Scan for the cell matching the given text and deliver its (X, Y) coordinate at center. 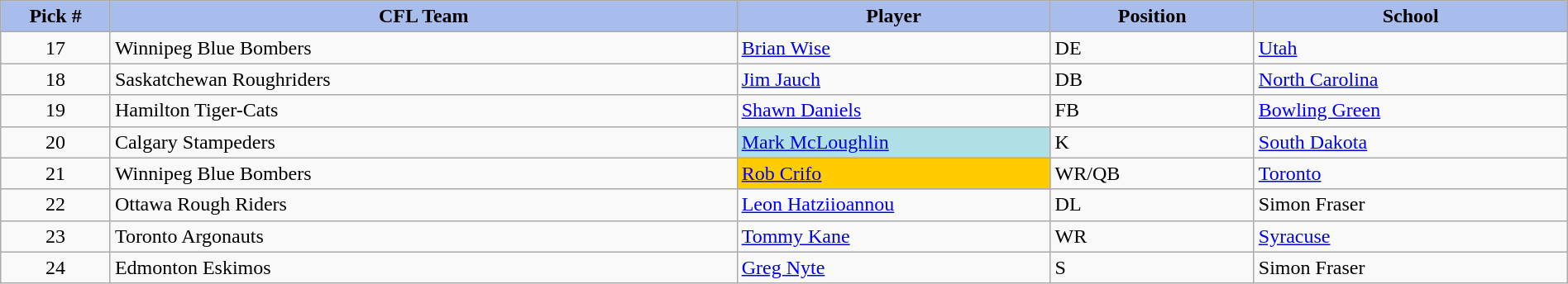
Toronto (1411, 173)
WR/QB (1152, 173)
20 (56, 142)
Pick # (56, 17)
Rob Crifo (893, 173)
Ottawa Rough Riders (423, 205)
18 (56, 79)
DE (1152, 48)
DB (1152, 79)
Position (1152, 17)
17 (56, 48)
Toronto Argonauts (423, 236)
WR (1152, 236)
Bowling Green (1411, 111)
Greg Nyte (893, 267)
FB (1152, 111)
Hamilton Tiger-Cats (423, 111)
Saskatchewan Roughriders (423, 79)
Calgary Stampeders (423, 142)
K (1152, 142)
Jim Jauch (893, 79)
Leon Hatziioannou (893, 205)
School (1411, 17)
21 (56, 173)
Utah (1411, 48)
North Carolina (1411, 79)
S (1152, 267)
South Dakota (1411, 142)
22 (56, 205)
Player (893, 17)
24 (56, 267)
Tommy Kane (893, 236)
Brian Wise (893, 48)
Shawn Daniels (893, 111)
19 (56, 111)
CFL Team (423, 17)
Mark McLoughlin (893, 142)
23 (56, 236)
DL (1152, 205)
Edmonton Eskimos (423, 267)
Syracuse (1411, 236)
